Provide the (X, Y) coordinate of the cell's center where the given text is located.  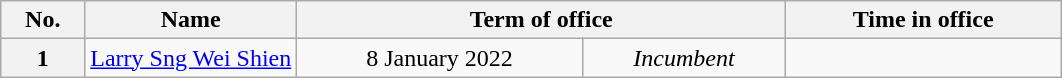
1 (43, 58)
No. (43, 20)
Term of office (542, 20)
Time in office (924, 20)
Name (191, 20)
8 January 2022 (440, 58)
Incumbent (684, 58)
Larry Sng Wei Shien (191, 58)
